Scan for the cell matching the given text and deliver its (x, y) coordinate at center. 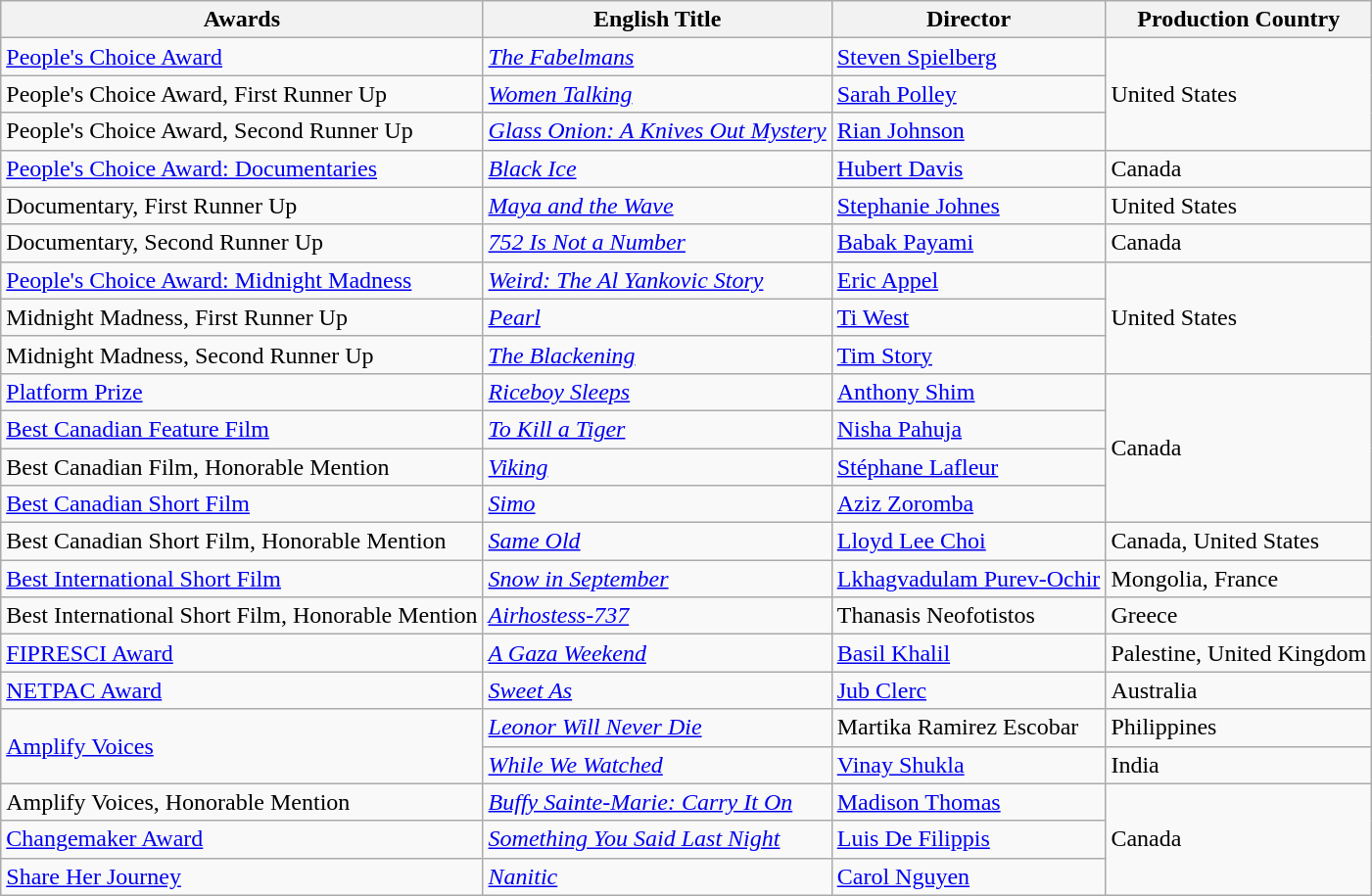
Nanitic (657, 876)
Jub Clerc (969, 690)
Stéphane Lafleur (969, 467)
Airhostess-737 (657, 616)
Mongolia, France (1239, 579)
Philippines (1239, 728)
A Gaza Weekend (657, 653)
People's Choice Award, Second Runner Up (242, 131)
Amplify Voices, Honorable Mention (242, 802)
People's Choice Award: Documentaries (242, 168)
Tim Story (969, 354)
Awards (242, 20)
While We Watched (657, 765)
Changemaker Award (242, 839)
FIPRESCI Award (242, 653)
Canada, United States (1239, 542)
Hubert Davis (969, 168)
Stephanie Johnes (969, 206)
Director (969, 20)
Thanasis Neofotistos (969, 616)
Women Talking (657, 94)
Sweet As (657, 690)
Black Ice (657, 168)
The Blackening (657, 354)
Martika Ramirez Escobar (969, 728)
Midnight Madness, Second Runner Up (242, 354)
People's Choice Award, First Runner Up (242, 94)
Best Canadian Short Film (242, 504)
Aziz Zoromba (969, 504)
Best Canadian Film, Honorable Mention (242, 467)
Babak Payami (969, 243)
Luis De Filippis (969, 839)
Production Country (1239, 20)
Amplify Voices (242, 746)
Weird: The Al Yankovic Story (657, 280)
Steven Spielberg (969, 57)
People's Choice Award: Midnight Madness (242, 280)
Simo (657, 504)
Best International Short Film, Honorable Mention (242, 616)
Platform Prize (242, 392)
To Kill a Tiger (657, 429)
Leonor Will Never Die (657, 728)
Midnight Madness, First Runner Up (242, 317)
Anthony Shim (969, 392)
NETPAC Award (242, 690)
Lloyd Lee Choi (969, 542)
Sarah Polley (969, 94)
Madison Thomas (969, 802)
Vinay Shukla (969, 765)
Something You Said Last Night (657, 839)
752 Is Not a Number (657, 243)
Share Her Journey (242, 876)
Buffy Sainte-Marie: Carry It On (657, 802)
Nisha Pahuja (969, 429)
Lkhagvadulam Purev-Ochir (969, 579)
Ti West (969, 317)
Same Old (657, 542)
Best Canadian Feature Film (242, 429)
Documentary, Second Runner Up (242, 243)
Rian Johnson (969, 131)
Documentary, First Runner Up (242, 206)
Basil Khalil (969, 653)
Maya and the Wave (657, 206)
Best Canadian Short Film, Honorable Mention (242, 542)
Palestine, United Kingdom (1239, 653)
Pearl (657, 317)
Viking (657, 467)
Carol Nguyen (969, 876)
People's Choice Award (242, 57)
Greece (1239, 616)
Eric Appel (969, 280)
Best International Short Film (242, 579)
Glass Onion: A Knives Out Mystery (657, 131)
Snow in September (657, 579)
Riceboy Sleeps (657, 392)
English Title (657, 20)
Australia (1239, 690)
India (1239, 765)
The Fabelmans (657, 57)
